For the text-containing cell, return its midpoint in [X, Y] coordinate format. 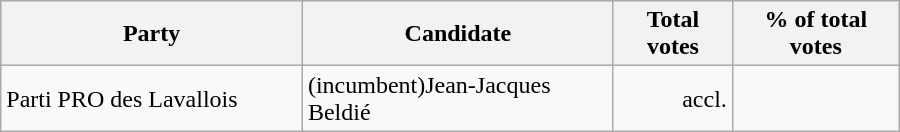
% of total votes [816, 34]
Candidate [458, 34]
Party [152, 34]
Total votes [672, 34]
Parti PRO des Lavallois [152, 98]
accl. [672, 98]
(incumbent)Jean-Jacques Beldié [458, 98]
